Return the (x, y) coordinate for the center point of the cell that contains the specified text.  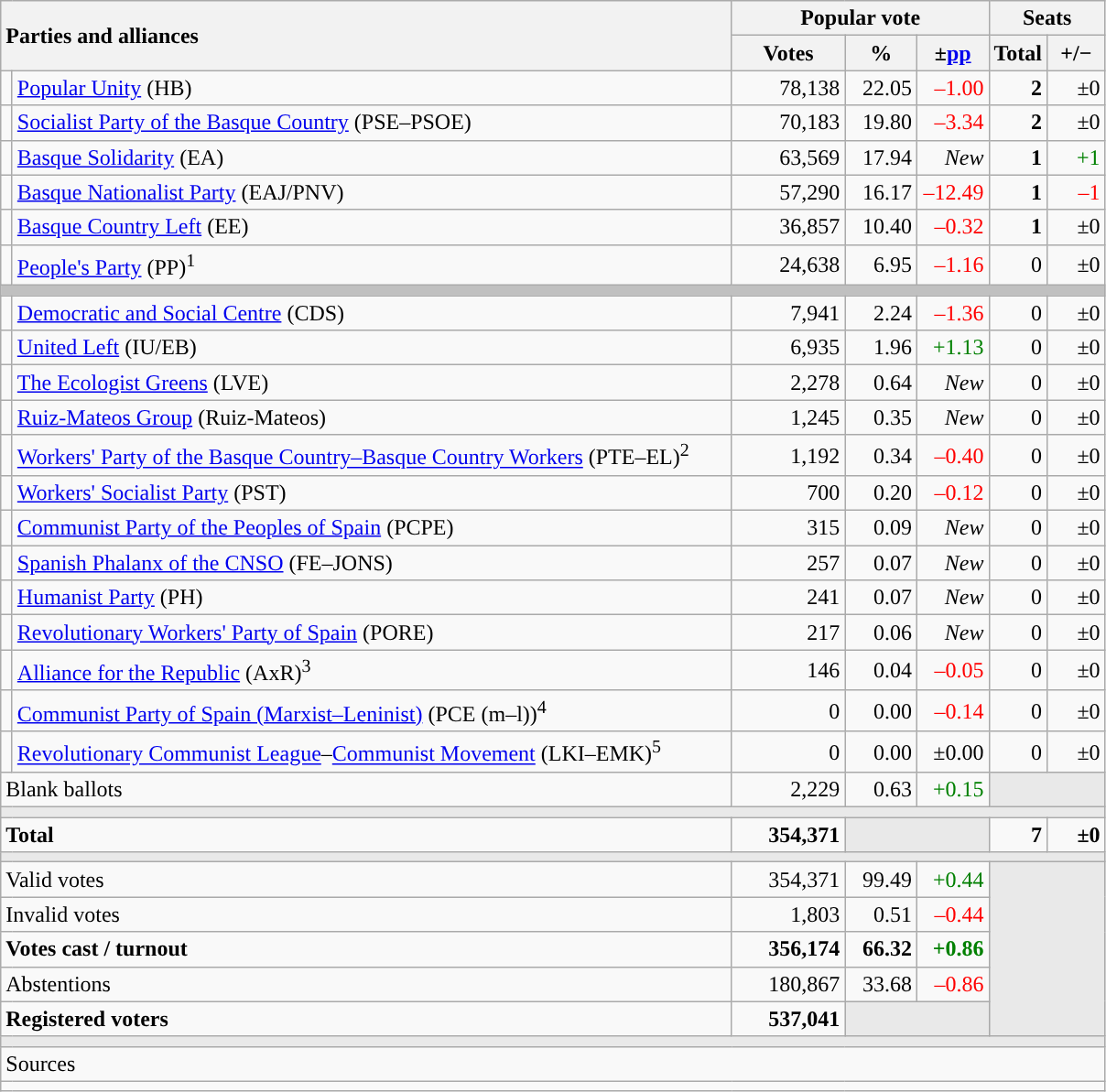
+1 (1077, 157)
Workers' Party of the Basque Country–Basque Country Workers (PTE–EL)2 (372, 456)
Valid votes (366, 880)
–0.12 (952, 493)
The Ecologist Greens (LVE) (372, 383)
2,278 (788, 383)
Communist Party of the Peoples of Spain (PCPE) (372, 528)
22.05 (881, 88)
0.63 (881, 790)
33.68 (881, 984)
0.04 (881, 670)
315 (788, 528)
0.64 (881, 383)
1.96 (881, 348)
0.51 (881, 914)
–0.32 (952, 227)
6,935 (788, 348)
0.34 (881, 456)
0.09 (881, 528)
Ruiz-Mateos Group (Ruiz-Mateos) (372, 417)
Workers' Socialist Party (PST) (372, 493)
–0.86 (952, 984)
17.94 (881, 157)
0.20 (881, 493)
356,174 (788, 949)
+0.86 (952, 949)
180,867 (788, 984)
66.32 (881, 949)
–0.05 (952, 670)
Democratic and Social Centre (CDS) (372, 313)
Humanist Party (PH) (372, 598)
537,041 (788, 1019)
19.80 (881, 123)
Parties and alliances (366, 36)
–0.14 (952, 710)
Socialist Party of the Basque Country (PSE–PSOE) (372, 123)
–0.40 (952, 456)
Popular vote (861, 18)
–1.16 (952, 265)
–3.34 (952, 123)
–0.44 (952, 914)
Seats (1047, 18)
–12.49 (952, 192)
2,229 (788, 790)
Registered voters (366, 1019)
Revolutionary Workers' Party of Spain (PORE) (372, 632)
0.35 (881, 417)
63,569 (788, 157)
United Left (IU/EB) (372, 348)
–1 (1077, 192)
Votes (788, 53)
Invalid votes (366, 914)
57,290 (788, 192)
Abstentions (366, 984)
+/− (1077, 53)
Votes cast / turnout (366, 949)
People's Party (PP)1 (372, 265)
Revolutionary Communist League–Communist Movement (LKI–EMK)5 (372, 752)
–1.36 (952, 313)
±pp (952, 53)
Spanish Phalanx of the CNSO (FE–JONS) (372, 563)
16.17 (881, 192)
36,857 (788, 227)
24,638 (788, 265)
10.40 (881, 227)
+0.44 (952, 880)
+1.13 (952, 348)
Popular Unity (HB) (372, 88)
7 (1018, 835)
99.49 (881, 880)
1,245 (788, 417)
Basque Nationalist Party (EAJ/PNV) (372, 192)
6.95 (881, 265)
700 (788, 493)
Sources (553, 1064)
% (881, 53)
Basque Solidarity (EA) (372, 157)
2.24 (881, 313)
0.06 (881, 632)
–1.00 (952, 88)
146 (788, 670)
78,138 (788, 88)
7,941 (788, 313)
±0.00 (952, 752)
70,183 (788, 123)
1,803 (788, 914)
1,192 (788, 456)
Communist Party of Spain (Marxist–Leninist) (PCE (m–l))4 (372, 710)
Basque Country Left (EE) (372, 227)
+0.15 (952, 790)
241 (788, 598)
217 (788, 632)
Blank ballots (366, 790)
257 (788, 563)
Alliance for the Republic (AxR)3 (372, 670)
